Detect which cell encompasses the target text, then output its (x, y) center coordinate. 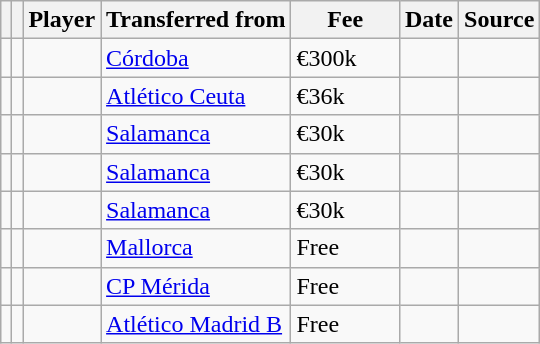
Atlético Ceuta (196, 96)
€300k (346, 58)
€36k (346, 96)
Córdoba (196, 58)
CP Mérida (196, 286)
Date (428, 20)
Fee (346, 20)
Atlético Madrid B (196, 324)
Mallorca (196, 248)
Source (500, 20)
Transferred from (196, 20)
Player (62, 20)
